Provide the [x, y] coordinate of the cell's center where the given text is located.  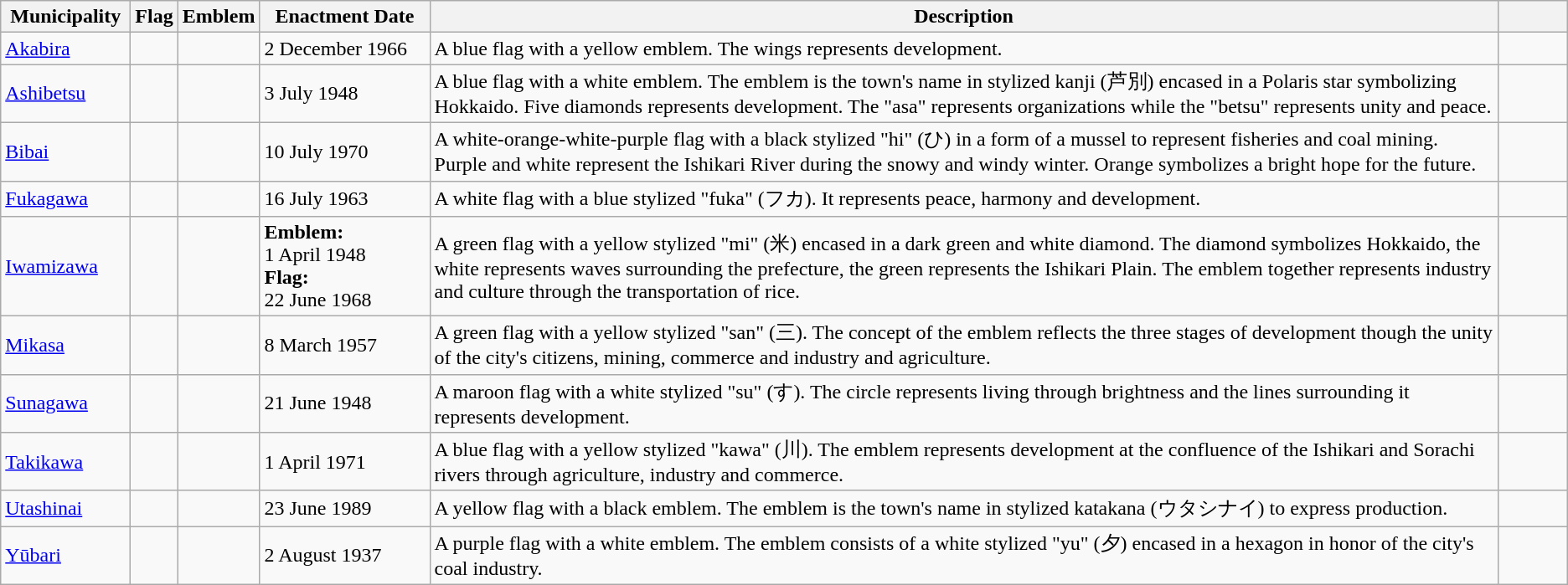
3 July 1948 [345, 94]
A yellow flag with a black emblem. The emblem is the town's name in stylized katakana (ウタシナイ) to express production. [963, 509]
23 June 1989 [345, 509]
Bibai [65, 151]
8 March 1957 [345, 346]
A purple flag with a white emblem. The emblem consists of a white stylized "yu" (夕) encased in a hexagon in honor of the city's coal industry. [963, 556]
Yūbari [65, 556]
1 April 1971 [345, 462]
Utashinai [65, 509]
Sunagawa [65, 403]
Description [963, 17]
Iwamizawa [65, 266]
Ashibetsu [65, 94]
16 July 1963 [345, 199]
A blue flag with a yellow emblem. The wings represents development. [963, 49]
Takikawa [65, 462]
2 December 1966 [345, 49]
10 July 1970 [345, 151]
Municipality [65, 17]
Fukagawa [65, 199]
2 August 1937 [345, 556]
21 June 1948 [345, 403]
Akabira [65, 49]
A white flag with a blue stylized "fuka" (フカ). It represents peace, harmony and development. [963, 199]
Enactment Date [345, 17]
Emblem [219, 17]
Flag [154, 17]
Emblem:1 April 1948Flag:22 June 1968 [345, 266]
A maroon flag with a white stylized "su" (す). The circle represents living through brightness and the lines surrounding it represents development. [963, 403]
Mikasa [65, 346]
